Output the [x, y] coordinate of the center of the cell containing the given text.  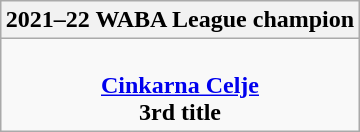
Cinkarna Celje3rd title [180, 85]
2021–22 WABA League champion [180, 20]
